Search for the cell housing the specified text and yield its (X, Y) center coordinate. 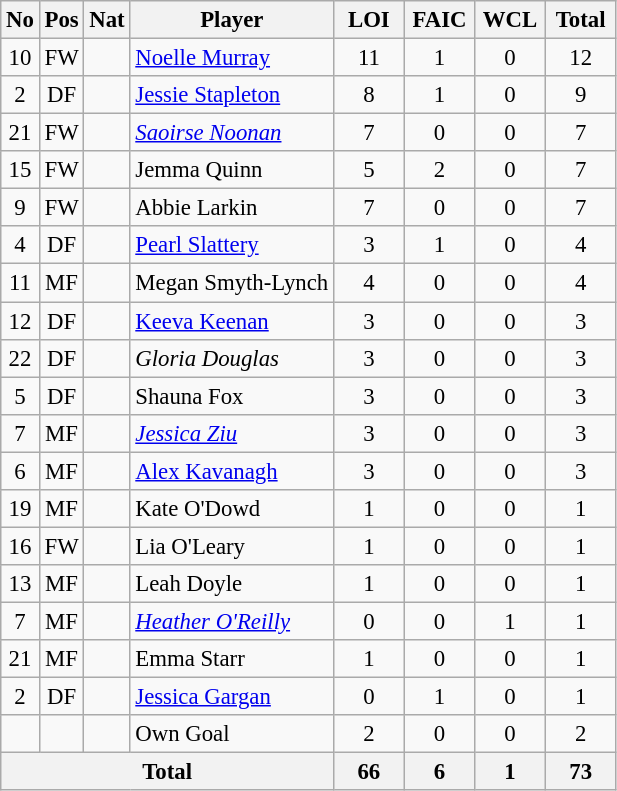
Nat (107, 20)
Megan Smyth-Lynch (232, 283)
Keeva Keenan (232, 321)
Jessica Ziu (232, 433)
WCL (510, 20)
Gloria Douglas (232, 358)
22 (20, 358)
8 (370, 95)
Alex Kavanagh (232, 471)
15 (20, 170)
LOI (370, 20)
Emma Starr (232, 659)
Lia O'Leary (232, 546)
Noelle Murray (232, 58)
Player (232, 20)
Own Goal (232, 734)
Abbie Larkin (232, 208)
Jemma Quinn (232, 170)
FAIC (440, 20)
19 (20, 509)
Pos (62, 20)
Saoirse Noonan (232, 133)
73 (580, 772)
10 (20, 58)
Shauna Fox (232, 396)
16 (20, 546)
66 (370, 772)
No (20, 20)
Jessica Gargan (232, 697)
Kate O'Dowd (232, 509)
Heather O'Reilly (232, 621)
Leah Doyle (232, 584)
Jessie Stapleton (232, 95)
13 (20, 584)
Pearl Slattery (232, 245)
